Extract the [X, Y] coordinate from the center of the cell holding the provided text.  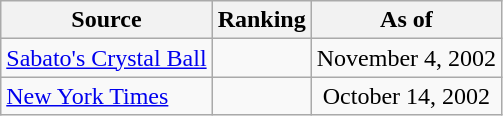
New York Times [106, 96]
November 4, 2002 [406, 58]
Source [106, 20]
Sabato's Crystal Ball [106, 58]
As of [406, 20]
Ranking [262, 20]
October 14, 2002 [406, 96]
